Pinpoint the cell where the given text exists, returning its (X, Y) midpoint coordinate. 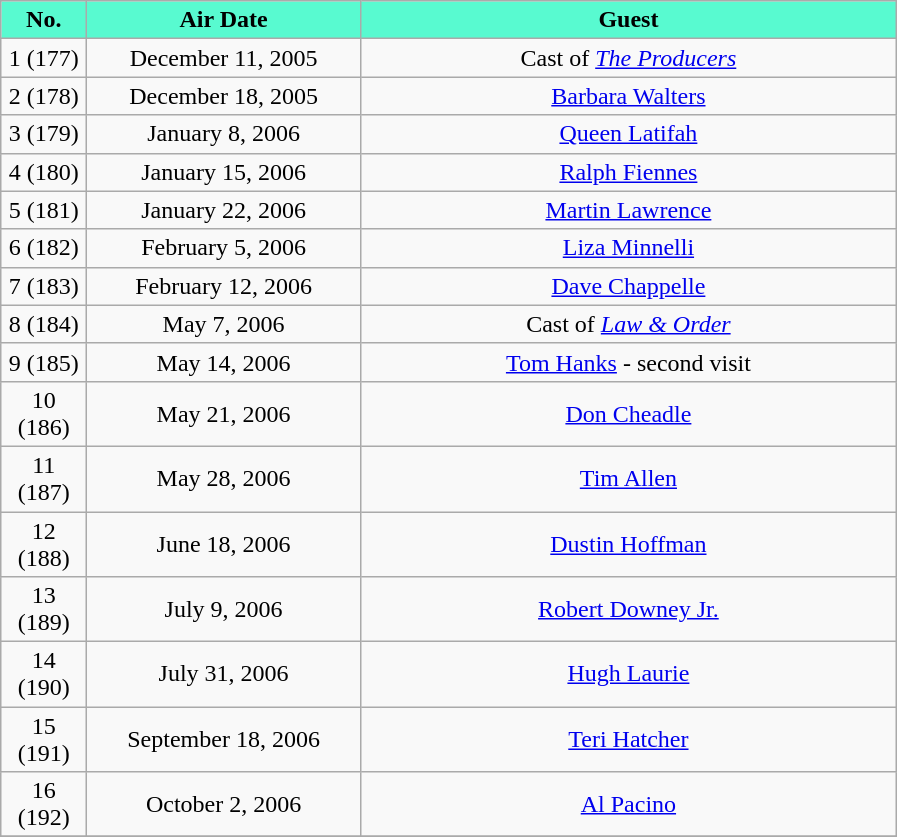
Teri Hatcher (628, 740)
5 (181) (44, 210)
8 (184) (44, 324)
December 11, 2005 (224, 58)
Al Pacino (628, 804)
February 5, 2006 (224, 248)
Cast of The Producers (628, 58)
Tom Hanks - second visit (628, 362)
Barbara Walters (628, 96)
February 12, 2006 (224, 286)
Air Date (224, 20)
May 7, 2006 (224, 324)
13 (189) (44, 610)
Dustin Hoffman (628, 544)
May 14, 2006 (224, 362)
Martin Lawrence (628, 210)
4 (180) (44, 172)
Hugh Laurie (628, 674)
1 (177) (44, 58)
Dave Chappelle (628, 286)
10 (186) (44, 414)
May 28, 2006 (224, 478)
16 (192) (44, 804)
Liza Minnelli (628, 248)
Robert Downey Jr. (628, 610)
January 8, 2006 (224, 134)
12 (188) (44, 544)
9 (185) (44, 362)
Don Cheadle (628, 414)
June 18, 2006 (224, 544)
Cast of Law & Order (628, 324)
3 (179) (44, 134)
Ralph Fiennes (628, 172)
July 9, 2006 (224, 610)
7 (183) (44, 286)
2 (178) (44, 96)
July 31, 2006 (224, 674)
6 (182) (44, 248)
15 (191) (44, 740)
Tim Allen (628, 478)
October 2, 2006 (224, 804)
May 21, 2006 (224, 414)
January 15, 2006 (224, 172)
Queen Latifah (628, 134)
January 22, 2006 (224, 210)
September 18, 2006 (224, 740)
14 (190) (44, 674)
No. (44, 20)
December 18, 2005 (224, 96)
11 (187) (44, 478)
Guest (628, 20)
